Extract the [x, y] coordinate from the center of the cell holding the provided text.  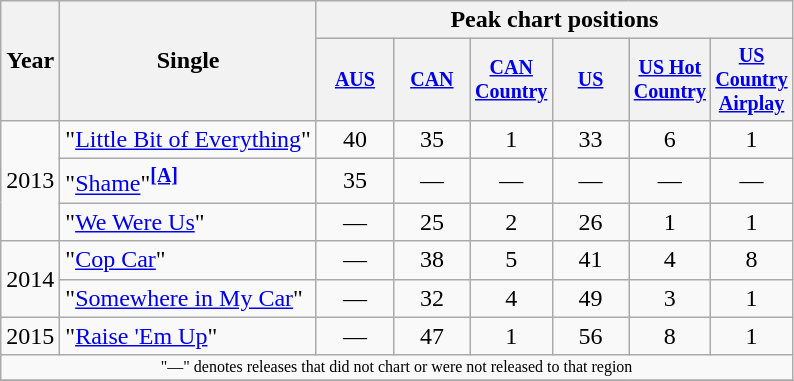
2 [511, 222]
56 [590, 336]
"Raise 'Em Up" [188, 336]
Peak chart positions [554, 20]
2015 [30, 336]
40 [354, 139]
US Hot Country [670, 80]
47 [432, 336]
"We Were Us" [188, 222]
5 [511, 260]
38 [432, 260]
25 [432, 222]
33 [590, 139]
CAN Country [511, 80]
"Cop Car" [188, 260]
3 [670, 298]
"Shame"[A] [188, 180]
2013 [30, 180]
"Little Bit of Everything" [188, 139]
2014 [30, 279]
Single [188, 61]
US [590, 80]
US Country Airplay [752, 80]
Year [30, 61]
26 [590, 222]
49 [590, 298]
CAN [432, 80]
AUS [354, 80]
"Somewhere in My Car" [188, 298]
"—" denotes releases that did not chart or were not released to that region [397, 367]
6 [670, 139]
32 [432, 298]
41 [590, 260]
